Detect which cell encompasses the target text, then output its [x, y] center coordinate. 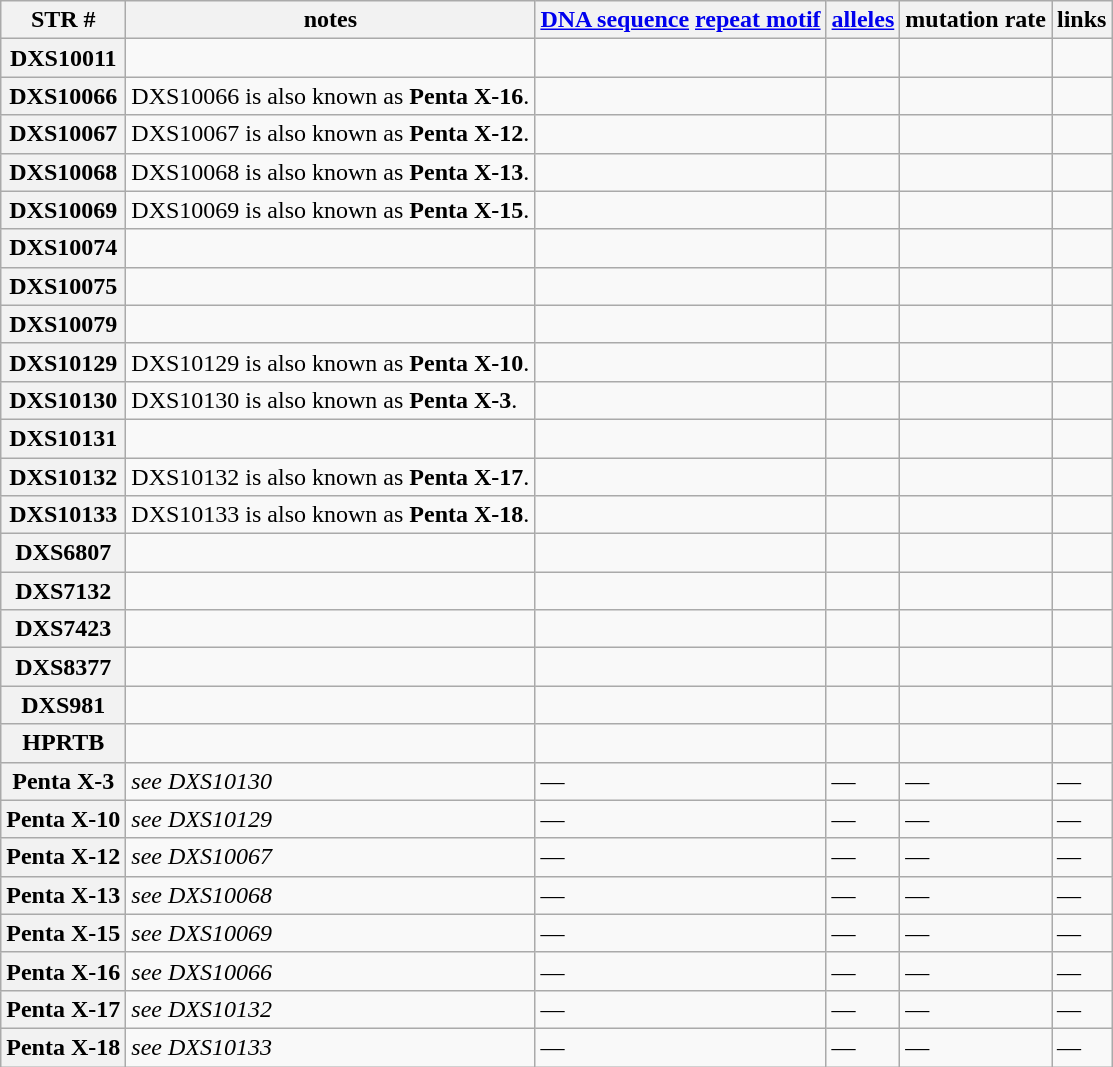
DXS10133 [64, 515]
DXS7423 [64, 629]
notes [330, 20]
DXS10067 is also known as Penta X-12. [330, 134]
DXS10129 [64, 362]
DXS10069 is also known as Penta X-15. [330, 210]
DXS10067 [64, 134]
alleles [863, 20]
DXS10079 [64, 324]
see DXS10132 [330, 1009]
DXS10130 is also known as Penta X-3. [330, 400]
DXS10074 [64, 248]
Penta X-3 [64, 781]
DXS981 [64, 705]
DXS7132 [64, 591]
Penta X-17 [64, 1009]
see DXS10129 [330, 819]
DXS10011 [64, 58]
DXS10075 [64, 286]
DXS10066 is also known as Penta X-16. [330, 96]
see DXS10068 [330, 895]
DXS8377 [64, 667]
DXS10068 is also known as Penta X-13. [330, 172]
DNA sequence repeat motif [680, 20]
Penta X-10 [64, 819]
Penta X-16 [64, 971]
DXS10132 is also known as Penta X-17. [330, 477]
Penta X-13 [64, 895]
DXS10132 [64, 477]
mutation rate [976, 20]
DXS10069 [64, 210]
DXS10131 [64, 438]
DXS6807 [64, 553]
see DXS10069 [330, 933]
DXS10129 is also known as Penta X-10. [330, 362]
see DXS10130 [330, 781]
DXS10068 [64, 172]
HPRTB [64, 743]
see DXS10133 [330, 1047]
links [1082, 20]
Penta X-12 [64, 857]
see DXS10067 [330, 857]
DXS10066 [64, 96]
Penta X-15 [64, 933]
Penta X-18 [64, 1047]
DXS10130 [64, 400]
see DXS10066 [330, 971]
STR # [64, 20]
DXS10133 is also known as Penta X-18. [330, 515]
